Provide the [x, y] coordinate of the cell's center where the given text is located.  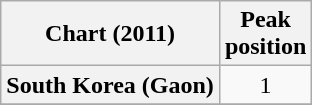
Chart (2011) [110, 34]
Peakposition [265, 34]
South Korea (Gaon) [110, 85]
1 [265, 85]
